Return the (X, Y) coordinate for the center point of the cell that contains the specified text.  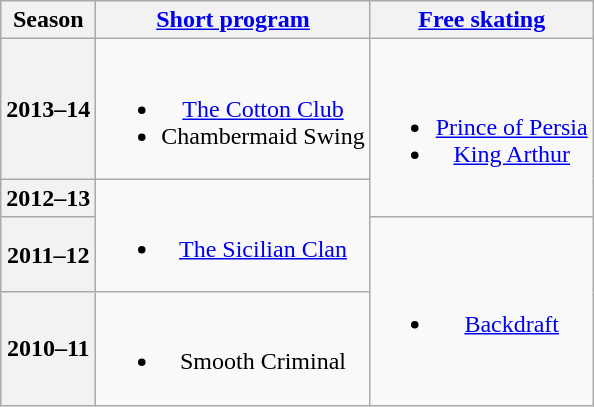
Prince of Persia King Arthur (482, 128)
Backdraft (482, 311)
2012–13 (48, 198)
2010–11 (48, 348)
Smooth Criminal (233, 348)
2011–12 (48, 254)
2013–14 (48, 109)
Season (48, 20)
The Cotton Club Chambermaid Swing (233, 109)
Short program (233, 20)
Free skating (482, 20)
The Sicilian Clan (233, 236)
